Return [x, y] of the center of cell containing provided text 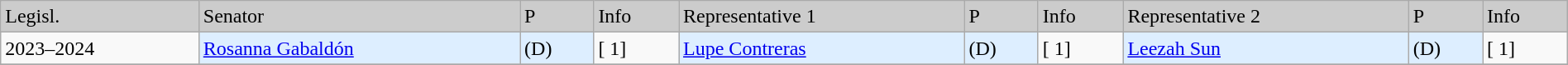
Representative 1 [822, 17]
2023–2024 [100, 48]
Legisl. [100, 17]
Rosanna Gabaldón [359, 48]
Leezah Sun [1265, 48]
Representative 2 [1265, 17]
Lupe Contreras [822, 48]
Senator [359, 17]
